Find where the given text appears and provide that cell's center as (x, y) coordinate. 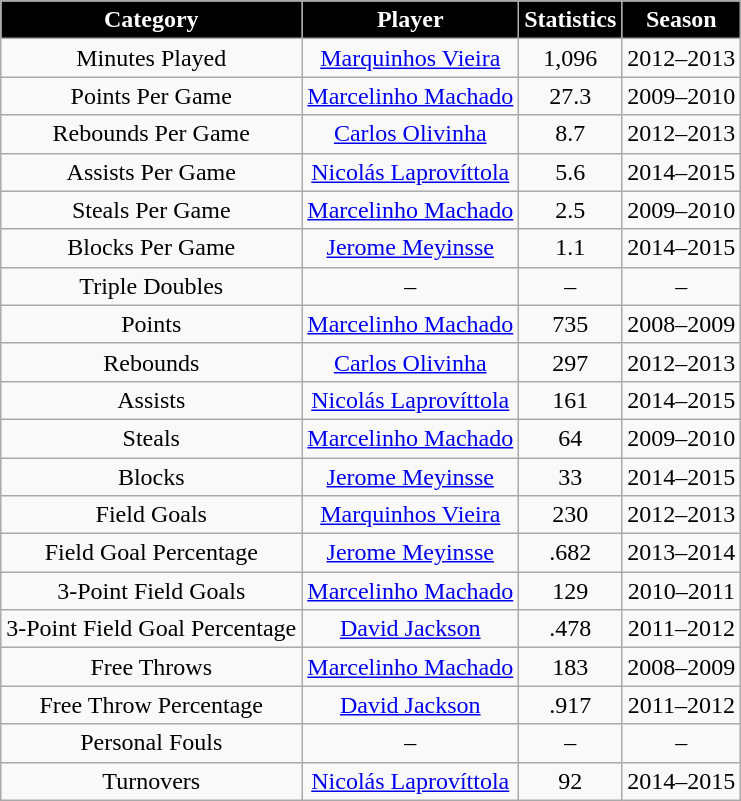
92 (570, 781)
3-Point Field Goals (152, 591)
Points (152, 324)
183 (570, 667)
Category (152, 20)
Field Goals (152, 515)
Blocks (152, 477)
.917 (570, 705)
27.3 (570, 96)
Free Throw Percentage (152, 705)
Rebounds (152, 362)
64 (570, 438)
Points Per Game (152, 96)
1.1 (570, 248)
2013–2014 (682, 553)
Rebounds Per Game (152, 134)
Assists (152, 400)
.682 (570, 553)
297 (570, 362)
230 (570, 515)
Field Goal Percentage (152, 553)
Season (682, 20)
Blocks Per Game (152, 248)
2010–2011 (682, 591)
Steals Per Game (152, 210)
Assists Per Game (152, 172)
1,096 (570, 58)
2.5 (570, 210)
8.7 (570, 134)
33 (570, 477)
161 (570, 400)
Steals (152, 438)
Turnovers (152, 781)
Triple Doubles (152, 286)
Statistics (570, 20)
3-Point Field Goal Percentage (152, 629)
5.6 (570, 172)
Personal Fouls (152, 743)
129 (570, 591)
Player (410, 20)
.478 (570, 629)
Minutes Played (152, 58)
735 (570, 324)
Free Throws (152, 667)
